For the text-containing cell, return its midpoint in (x, y) coordinate format. 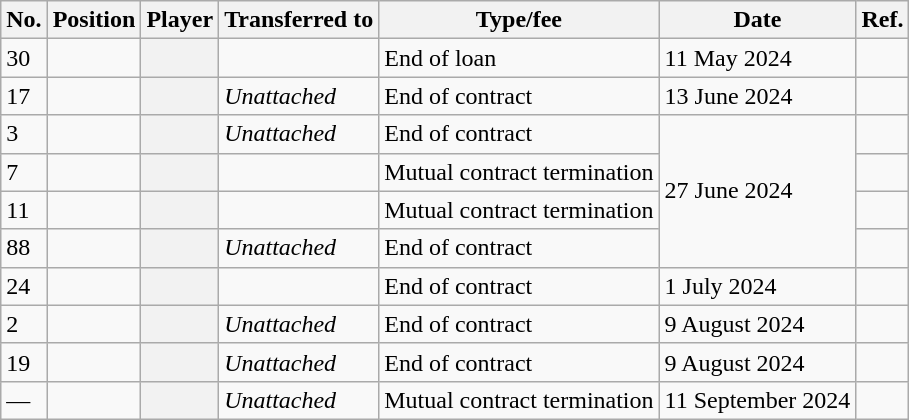
13 June 2024 (758, 96)
End of loan (519, 58)
— (24, 400)
11 September 2024 (758, 400)
No. (24, 20)
88 (24, 248)
27 June 2024 (758, 191)
Transferred to (299, 20)
Player (180, 20)
30 (24, 58)
11 (24, 210)
Position (94, 20)
1 July 2024 (758, 286)
3 (24, 134)
17 (24, 96)
Ref. (882, 20)
11 May 2024 (758, 58)
2 (24, 324)
Date (758, 20)
Type/fee (519, 20)
19 (24, 362)
24 (24, 286)
7 (24, 172)
